Search for the cell housing the specified text and yield its [X, Y] center coordinate. 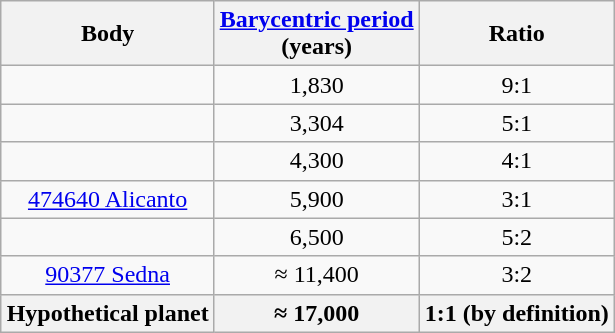
4,300 [316, 161]
1,830 [316, 85]
≈ 17,000 [316, 313]
9:1 [516, 85]
3,304 [316, 123]
4:1 [516, 161]
5:1 [516, 123]
Barycentric period(years) [316, 34]
Body [108, 34]
3:2 [516, 275]
6,500 [316, 237]
1:1 (by definition) [516, 313]
Hypothetical planet [108, 313]
5:2 [516, 237]
Ratio [516, 34]
90377 Sedna [108, 275]
≈ 11,400 [316, 275]
5,900 [316, 199]
3:1 [516, 199]
474640 Alicanto [108, 199]
